Locate the cell with the specified text and output its (x, y) center coordinate. 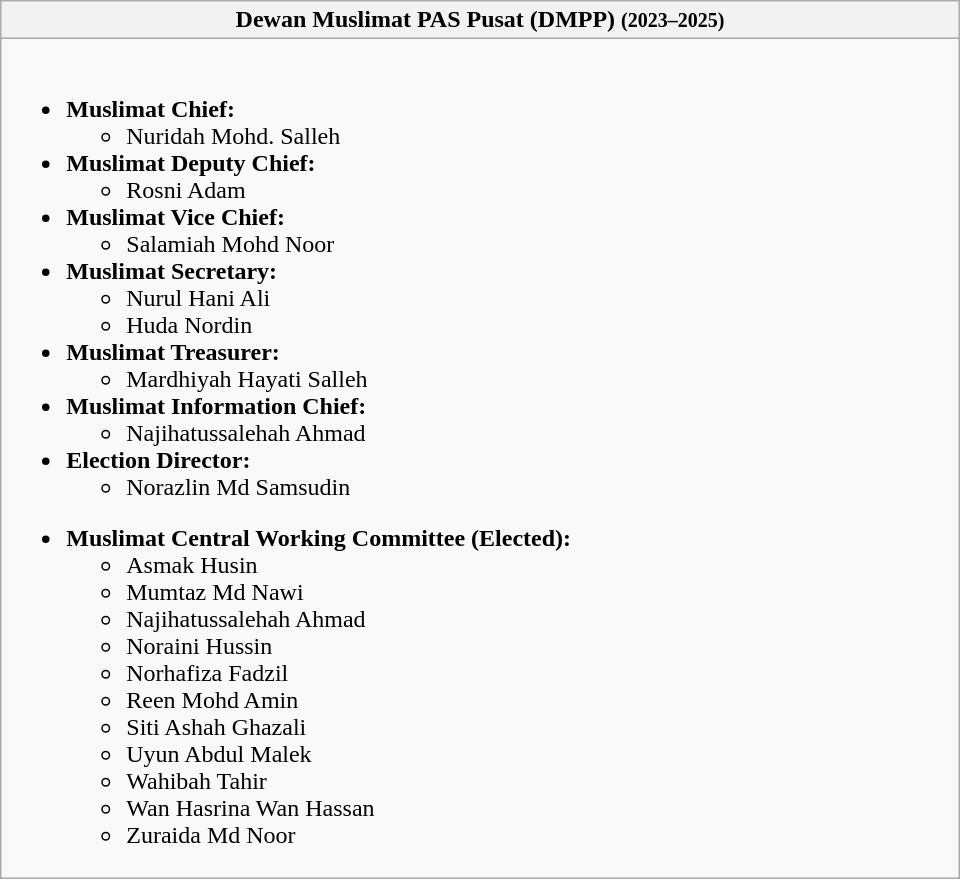
Dewan Muslimat PAS Pusat (DMPP) (2023–2025) (480, 20)
